Pinpoint the cell where the given text exists, returning its [X, Y] midpoint coordinate. 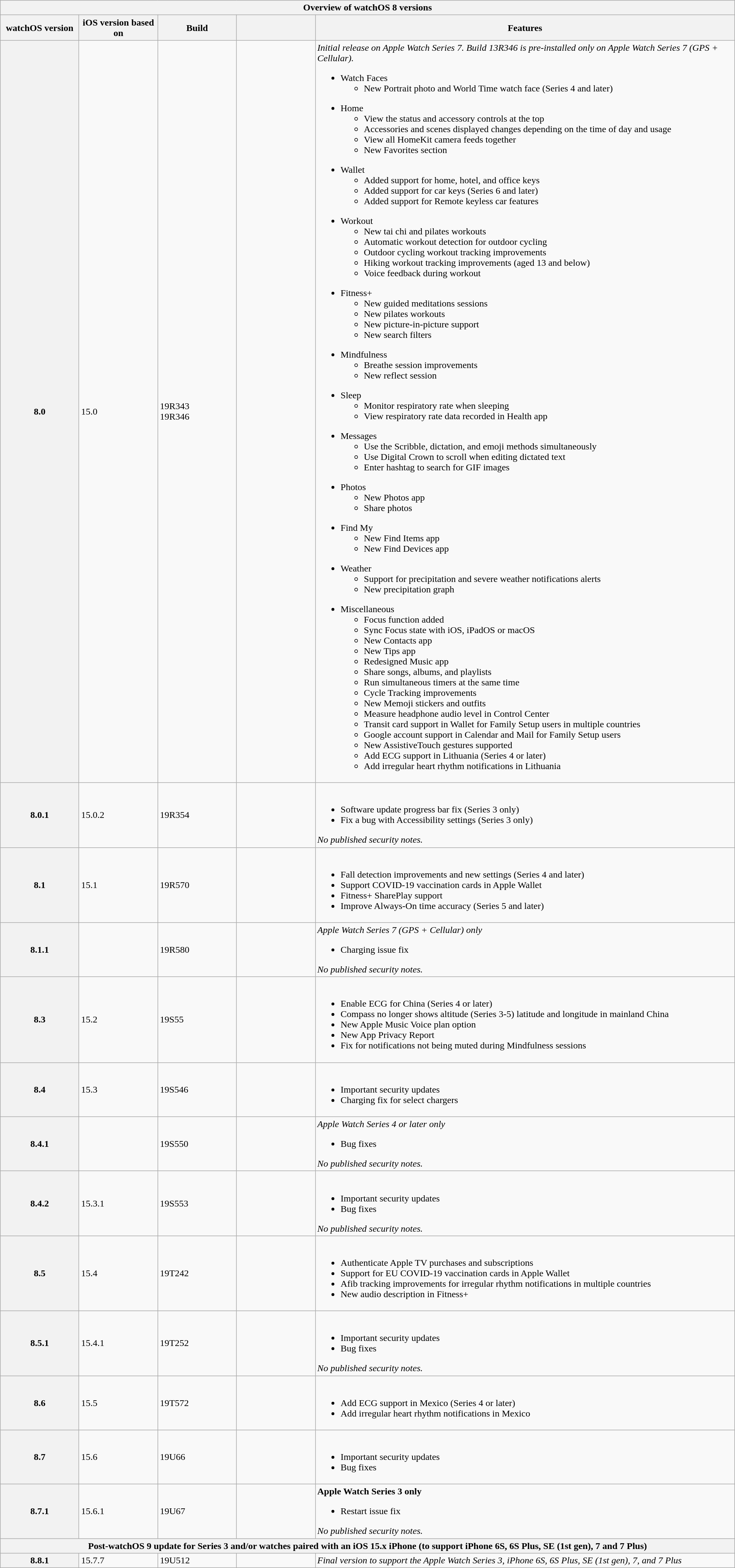
8.4 [40, 1090]
19S546 [197, 1090]
19S55 [197, 1020]
8.6 [40, 1403]
8.4.1 [40, 1144]
19S550 [197, 1144]
19U512 [197, 1561]
19U67 [197, 1511]
15.3.1 [119, 1203]
15.0 [119, 411]
19R580 [197, 950]
19T572 [197, 1403]
Software update progress bar fix (Series 3 only)Fix a bug with Accessibility settings (Series 3 only)No published security notes. [525, 815]
8.8.1 [40, 1561]
19R570 [197, 885]
8.7.1 [40, 1511]
15.5 [119, 1403]
19S553 [197, 1203]
Build [197, 28]
Important security updatesBug fixes [525, 1457]
Overview of watchOS 8 versions [367, 8]
8.5.1 [40, 1343]
19T252 [197, 1343]
watchOS version [40, 28]
19U66 [197, 1457]
Apple Watch Series 4 or later onlyBug fixesNo published security notes. [525, 1144]
15.4 [119, 1273]
19R354 [197, 815]
15.4.1 [119, 1343]
15.0.2 [119, 815]
15.7.7 [119, 1561]
Apple Watch Series 7 (GPS + Cellular) onlyCharging issue fixNo published security notes. [525, 950]
8.1.1 [40, 950]
Post-watchOS 9 update for Series 3 and/or watches paired with an iOS 15.x iPhone (to support iPhone 6S, 6S Plus, SE (1st gen), 7 and 7 Plus) [367, 1546]
Important security updatesCharging fix for select chargers [525, 1090]
Final version to support the Apple Watch Series 3, iPhone 6S, 6S Plus, SE (1st gen), 7, and 7 Plus [525, 1561]
8.4.2 [40, 1203]
iOS version based on [119, 28]
8.7 [40, 1457]
15.1 [119, 885]
Features [525, 28]
19T242 [197, 1273]
8.3 [40, 1020]
15.6 [119, 1457]
19R34319R346 [197, 411]
8.0 [40, 411]
15.2 [119, 1020]
Add ECG support in Mexico (Series 4 or later)Add irregular heart rhythm notifications in Mexico [525, 1403]
15.3 [119, 1090]
8.1 [40, 885]
Apple Watch Series 3 onlyRestart issue fixNo published security notes. [525, 1511]
8.0.1 [40, 815]
15.6.1 [119, 1511]
8.5 [40, 1273]
